Return the (x, y) coordinate for the center point of the cell that contains the specified text.  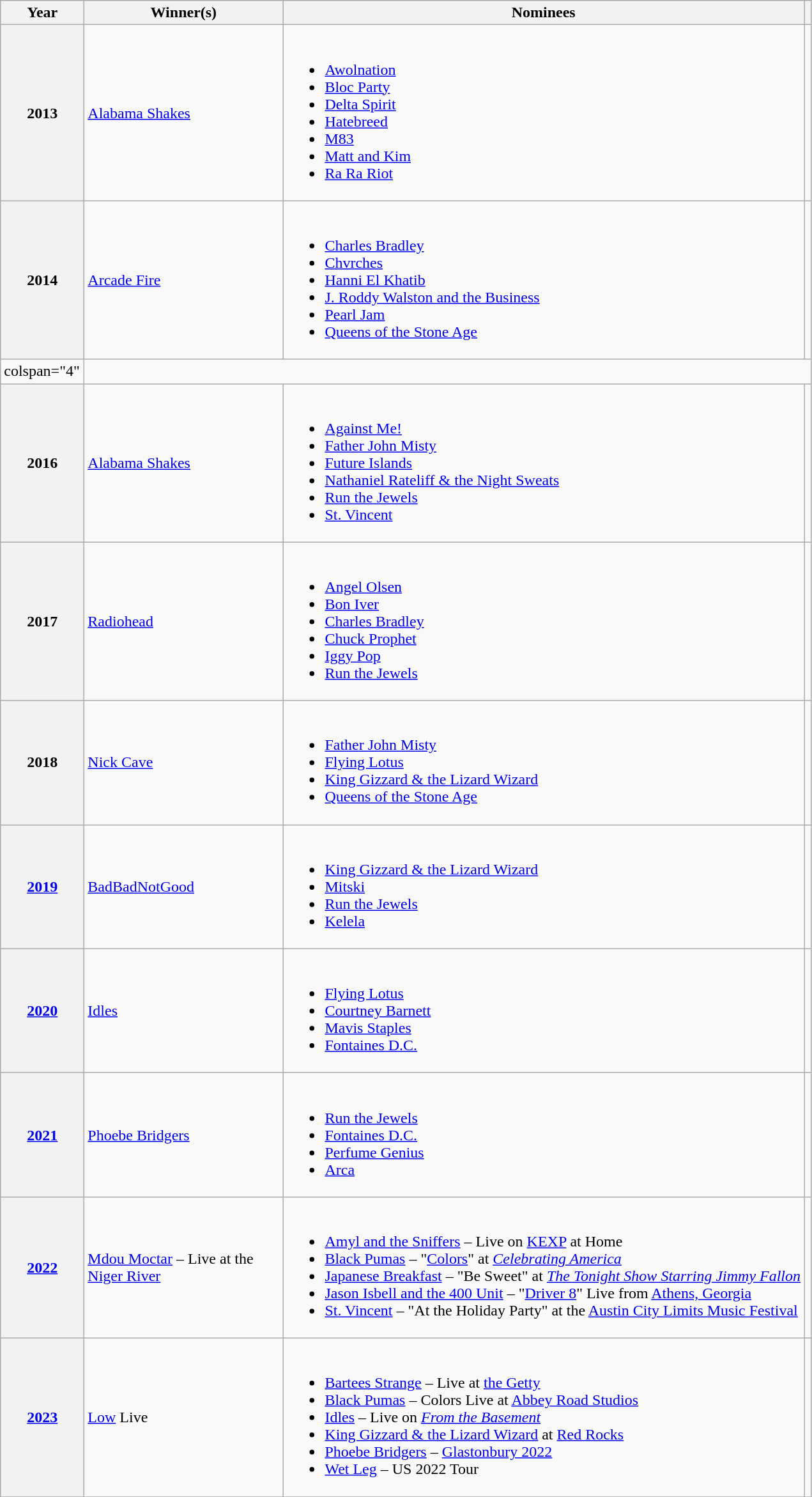
2023 (42, 1417)
Against Me!Father John MistyFuture IslandsNathaniel Rateliff & the Night SweatsRun the JewelsSt. Vincent (544, 463)
2016 (42, 463)
Idles (184, 1011)
2020 (42, 1011)
2018 (42, 763)
BadBadNotGood (184, 887)
2014 (42, 280)
Father John MistyFlying LotusKing Gizzard & the Lizard WizardQueens of the Stone Age (544, 763)
Run the JewelsFontaines D.C.Perfume GeniusArca (544, 1135)
2022 (42, 1267)
Arcade Fire (184, 280)
colspan="4" (42, 371)
Nick Cave (184, 763)
Phoebe Bridgers (184, 1135)
Year (42, 13)
AwolnationBloc PartyDelta SpiritHatebreedM83Matt and KimRa Ra Riot (544, 112)
Charles BradleyChvrchesHanni El KhatibJ. Roddy Walston and the BusinessPearl JamQueens of the Stone Age (544, 280)
Angel OlsenBon IverCharles BradleyChuck ProphetIggy PopRun the Jewels (544, 621)
Flying LotusCourtney BarnettMavis StaplesFontaines D.C. (544, 1011)
2021 (42, 1135)
Winner(s) (184, 13)
Low Live (184, 1417)
Radiohead (184, 621)
2019 (42, 887)
King Gizzard & the Lizard WizardMitskiRun the JewelsKelela (544, 887)
2017 (42, 621)
Mdou Moctar – Live at the Niger River (184, 1267)
2013 (42, 112)
Nominees (544, 13)
